Capture the cell that displays the provided text and extract its (X, Y) central coordinate. 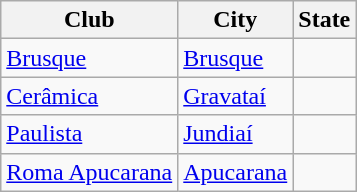
Gravataí (236, 96)
State (324, 20)
Paulista (90, 134)
Roma Apucarana (90, 172)
Club (90, 20)
Apucarana (236, 172)
Cerâmica (90, 96)
Jundiaí (236, 134)
City (236, 20)
